Return [X, Y] of the center of cell containing provided text 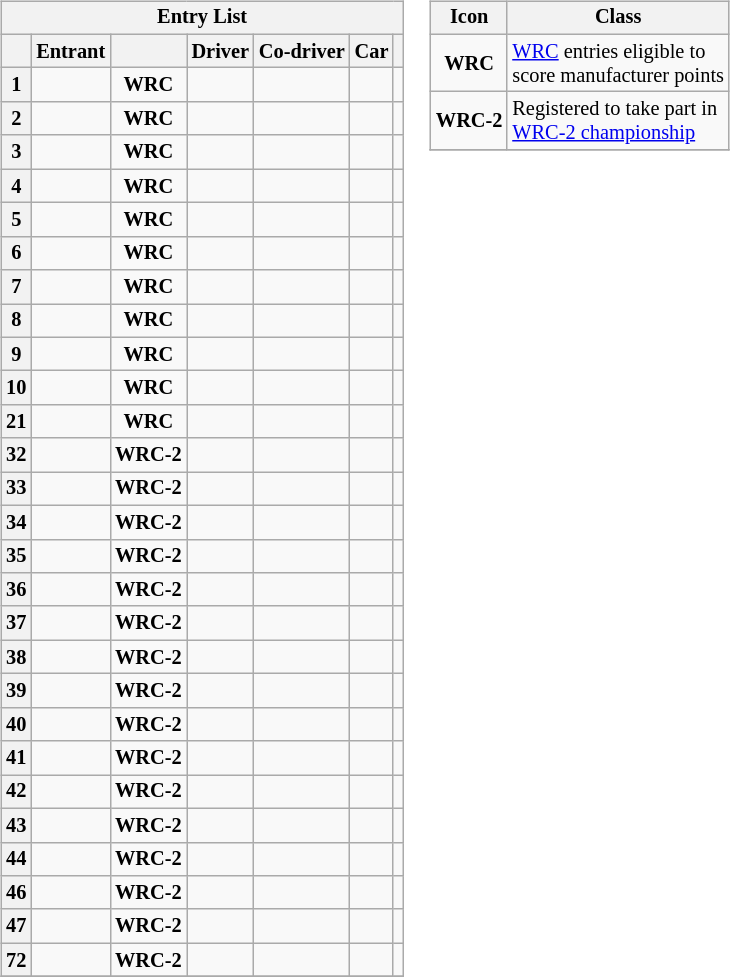
47 [16, 926]
Class [618, 18]
6 [16, 253]
Entry List [202, 18]
Co-driver [302, 51]
Driver [220, 51]
33 [16, 489]
37 [16, 623]
WRC entries eligible toscore manufacturer points [618, 63]
36 [16, 590]
8 [16, 321]
9 [16, 354]
5 [16, 220]
Registered to take part inWRC-2 championship [618, 121]
34 [16, 522]
38 [16, 657]
72 [16, 960]
10 [16, 388]
Car [372, 51]
Icon [469, 18]
44 [16, 859]
41 [16, 758]
3 [16, 152]
42 [16, 792]
40 [16, 724]
21 [16, 422]
46 [16, 893]
4 [16, 186]
1 [16, 85]
2 [16, 119]
43 [16, 825]
7 [16, 287]
35 [16, 556]
32 [16, 455]
Entrant [70, 51]
39 [16, 691]
